Output the [X, Y] coordinate of the center of the cell containing the given text.  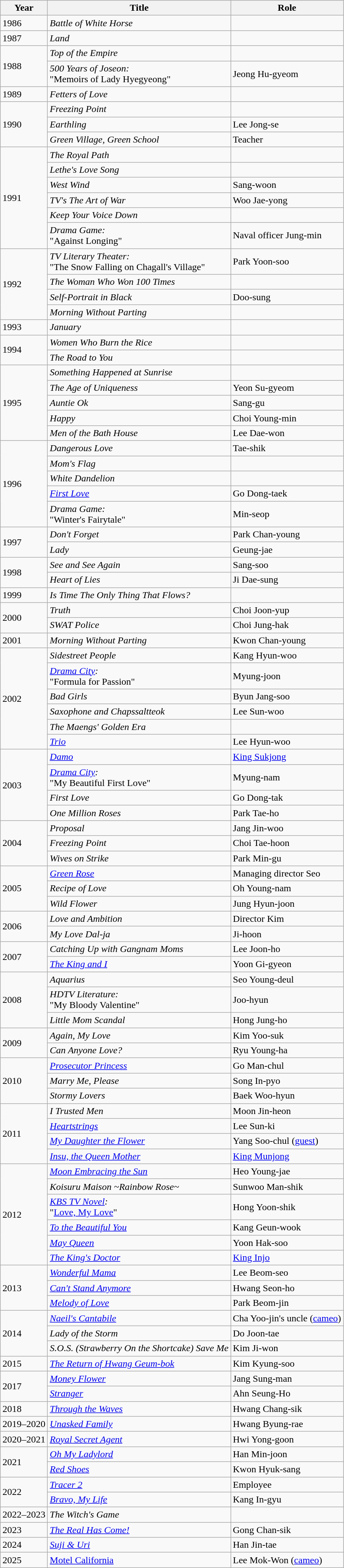
The Return of Hwang Geum-bok [139, 1363]
Green Rose [139, 873]
Ahn Seung-Ho [287, 1394]
Wild Flower [139, 904]
Year [24, 8]
Stormy Lovers [139, 1096]
Damo [139, 757]
Aquarius [139, 979]
Park Yoon-soo [287, 261]
Self-Portrait in Black [139, 297]
Lee Sun-woo [287, 711]
Park Chan-young [287, 535]
2009 [24, 1043]
Battle of White Horse [139, 23]
Ji Dae-sung [287, 580]
Saxophone and Chapssaltteok [139, 711]
The Witch's Game [139, 1515]
Lethe's Love Song [139, 170]
2022–2023 [24, 1515]
Myung-joon [287, 676]
Top of the Empire [139, 53]
Seo Young-deul [287, 979]
Little Mom Scandal [139, 1020]
Teacher [287, 139]
Jung Hyun-joon [287, 904]
Yeon Su-gyeom [287, 388]
Marry Me, Please [139, 1081]
1988 [24, 66]
Park Min-gu [287, 858]
Hwang Chang-sik [287, 1409]
Geung-jae [287, 550]
Lee Mok-Won (cameo) [287, 1560]
1986 [24, 23]
Yang Soo-chul (guest) [287, 1141]
HDTV Literature:"My Bloody Valentine" [139, 1000]
Kim Yoo-suk [287, 1035]
Lee Sun-ki [287, 1126]
1998 [24, 572]
1987 [24, 38]
Women Who Burn the Rice [139, 342]
Is Time The Only Thing That Flows? [139, 595]
Park Beom-jin [287, 1303]
Kwon Chan-young [287, 640]
Yoon Hak-soo [287, 1243]
Employee [287, 1484]
The Maengs' Golden Era [139, 726]
Moon Jin-heon [287, 1111]
Catching Up with Gangnam Moms [139, 949]
Mom's Flag [139, 463]
Sang-soo [287, 565]
1997 [24, 542]
Han Min-joon [287, 1454]
Oh Young-nam [287, 888]
See and See Again [139, 565]
Bravo, My Life [139, 1500]
Recipe of Love [139, 888]
White Dandelion [139, 479]
Dangerous Love [139, 448]
Love and Ambition [139, 919]
Moon Embracing the Sun [139, 1171]
500 Years of Joseon:"Memoirs of Lady Hyegyeong" [139, 74]
One Million Roses [139, 813]
2025 [24, 1560]
Managing director Seo [287, 873]
2023 [24, 1530]
Baek Woo-hyun [287, 1096]
Song In-pyo [287, 1081]
2017 [24, 1386]
2011 [24, 1134]
Go Man-chul [287, 1066]
Lee Dae-won [287, 433]
Gong Chan-sik [287, 1530]
Drama City:"My Beautiful First Love" [139, 778]
KBS TV Novel:"Love, My Love" [139, 1207]
Hong Yoon-shik [287, 1207]
2015 [24, 1363]
Naval officer Jung-min [287, 236]
2013 [24, 1288]
Title [139, 8]
Tae-shik [287, 448]
2005 [24, 888]
Through the Waves [139, 1409]
Doo-sung [287, 297]
Lee Joon-ho [287, 949]
Sunwoo Man-shik [287, 1186]
Drama Game:"Winter's Fairytale" [139, 514]
Choi Jung-hak [287, 625]
Kwon Hyuk-sang [287, 1469]
The Road to You [139, 357]
Kang Geun-wook [287, 1227]
2019–2020 [24, 1424]
To the Beautiful You [139, 1227]
Lee Jong-se [287, 124]
2007 [24, 956]
Men of the Bath House [139, 433]
Oh My Ladylord [139, 1454]
Role [287, 8]
Prosecutor Princess [139, 1066]
Keep Your Voice Down [139, 215]
Go Dong-tak [287, 798]
2018 [24, 1409]
Tracer 2 [139, 1484]
Sang-woon [287, 185]
Money Flower [139, 1379]
Heart of Lies [139, 580]
Truth [139, 610]
Joo-hyun [287, 1000]
Bad Girls [139, 696]
The Royal Path [139, 154]
1999 [24, 595]
Stranger [139, 1394]
TV Literary Theater:"The Snow Falling on Chagall's Village" [139, 261]
Melody of Love [139, 1303]
Lady of the Storm [139, 1333]
Choi Tae-hoon [287, 843]
1994 [24, 350]
Choi Young-min [287, 418]
Go Dong-taek [287, 494]
I Trusted Men [139, 1111]
TV's The Art of War [139, 200]
Heartstrings [139, 1126]
S.O.S. (Strawberry On the Shortcake) Save Me [139, 1348]
Wives on Strike [139, 858]
Lee Beom-seo [287, 1273]
Do Joon-tae [287, 1333]
Kang Hyun-woo [287, 655]
1990 [24, 124]
King Injo [287, 1258]
1993 [24, 327]
Royal Secret Agent [139, 1439]
Insu, the Queen Mother [139, 1156]
Jeong Hu-gyeom [287, 74]
Ryu Young-ha [287, 1050]
Naeil's Cantabile [139, 1318]
SWAT Police [139, 625]
2024 [24, 1545]
Land [139, 38]
Happy [139, 418]
Unasked Family [139, 1424]
2006 [24, 926]
Suji & Uri [139, 1545]
1995 [24, 403]
Fetters of Love [139, 94]
Red Shoes [139, 1469]
2004 [24, 843]
Motel California [139, 1560]
My Daughter the Flower [139, 1141]
Lady [139, 550]
Ji-hoon [287, 934]
Han Jin-tae [287, 1545]
Director Kim [287, 919]
Sang-gu [287, 403]
Can't Stand Anymore [139, 1288]
Choi Joon-yup [287, 610]
My Love Dal-ja [139, 934]
2021 [24, 1462]
Heo Young-jae [287, 1171]
King Munjong [287, 1156]
2022 [24, 1492]
Green Village, Green School [139, 139]
Drama City:"Formula for Passion" [139, 676]
2003 [24, 785]
Drama Game:"Against Longing" [139, 236]
Again, My Love [139, 1035]
Wonderful Mama [139, 1273]
Lee Hyun-woo [287, 742]
2010 [24, 1081]
The Age of Uniqueness [139, 388]
Earthling [139, 124]
Jang Sung-man [287, 1379]
Sidestreet People [139, 655]
The Woman Who Won 100 Times [139, 282]
2000 [24, 618]
The Real Has Come! [139, 1530]
Hwi Yong-goon [287, 1439]
Woo Jae-yong [287, 200]
Proposal [139, 828]
2014 [24, 1333]
The King and I [139, 964]
Auntie Ok [139, 403]
2002 [24, 698]
2008 [24, 999]
Kim Ji-won [287, 1348]
The King's Doctor [139, 1258]
Don't Forget [139, 535]
Koisuru Maison ~Rainbow Rose~ [139, 1186]
1996 [24, 484]
Min-seop [287, 514]
Hwang Byung-rae [287, 1424]
King Sukjong [287, 757]
Hwang Seon-ho [287, 1288]
2012 [24, 1215]
2020–2021 [24, 1439]
Byun Jang-soo [287, 696]
1992 [24, 284]
Can Anyone Love? [139, 1050]
Trio [139, 742]
1991 [24, 198]
Kang In-gyu [287, 1500]
Kim Kyung-soo [287, 1363]
Myung-nam [287, 778]
Jang Jin-woo [287, 828]
West Wind [139, 185]
Yoon Gi-gyeon [287, 964]
Something Happened at Sunrise [139, 373]
1989 [24, 94]
May Queen [139, 1243]
2001 [24, 640]
January [139, 327]
Hong Jung-ho [287, 1020]
Cha Yoo-jin's uncle (cameo) [287, 1318]
Park Tae-ho [287, 813]
